Determine the [X, Y] coordinate at the center of the cell enclosing the given text.  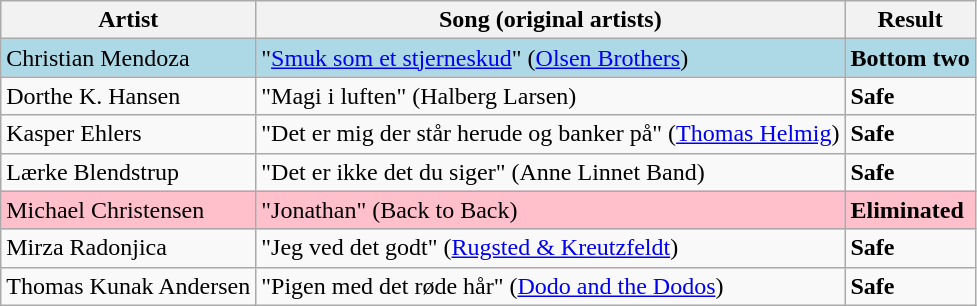
"Jonathan" (Back to Back) [550, 210]
Eliminated [910, 210]
"Smuk som et stjerneskud" (Olsen Brothers) [550, 58]
Mirza Radonjica [128, 248]
Michael Christensen [128, 210]
Kasper Ehlers [128, 134]
"Magi i luften" (Halberg Larsen) [550, 96]
Christian Mendoza [128, 58]
"Pigen med det røde hår" (Dodo and the Dodos) [550, 286]
Artist [128, 20]
Dorthe K. Hansen [128, 96]
Song (original artists) [550, 20]
"Det er ikke det du siger" (Anne Linnet Band) [550, 172]
"Det er mig der står herude og banker på" (Thomas Helmig) [550, 134]
Lærke Blendstrup [128, 172]
Thomas Kunak Andersen [128, 286]
Result [910, 20]
"Jeg ved det godt" (Rugsted & Kreutzfeldt) [550, 248]
Bottom two [910, 58]
